Capture the cell that displays the provided text and extract its [x, y] central coordinate. 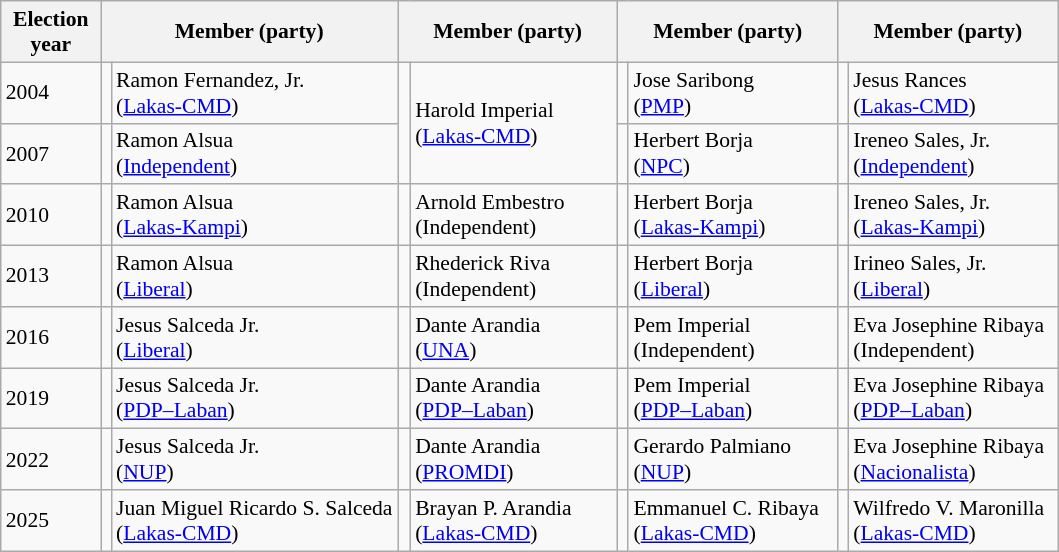
Arnold Embestro(Independent) [514, 216]
Eva Josephine Ribaya(Independent) [953, 338]
Eva Josephine Ribaya(Nacionalista) [953, 460]
2007 [51, 154]
Rhederick Riva(Independent) [514, 276]
Jesus Salceda Jr.(NUP) [254, 460]
2004 [51, 92]
Ramon Alsua(Independent) [254, 154]
Pem Imperial(Independent) [732, 338]
Dante Arandia(UNA) [514, 338]
2019 [51, 398]
Dante Arandia(PDP–Laban) [514, 398]
Dante Arandia(PROMDI) [514, 460]
Gerardo Palmiano(NUP) [732, 460]
Eva Josephine Ribaya(PDP–Laban) [953, 398]
Pem Imperial(PDP–Laban) [732, 398]
Ramon Alsua(Liberal) [254, 276]
Wilfredo V. Maronilla (Lakas-CMD) [953, 520]
2013 [51, 276]
Jesus Salceda Jr.(Liberal) [254, 338]
Jose Saribong(PMP) [732, 92]
Herbert Borja(Lakas-Kampi) [732, 216]
Ramon Alsua(Lakas-Kampi) [254, 216]
2010 [51, 216]
Juan Miguel Ricardo S. Salceda (Lakas-CMD) [254, 520]
Harold Imperial(Lakas-CMD) [514, 123]
Electionyear [51, 32]
Emmanuel C. Ribaya (Lakas-CMD) [732, 520]
Ireneo Sales, Jr.(Lakas-Kampi) [953, 216]
Jesus Rances(Lakas-CMD) [953, 92]
2022 [51, 460]
Ramon Fernandez, Jr.(Lakas-CMD) [254, 92]
2025 [51, 520]
Brayan P. Arandia (Lakas-CMD) [514, 520]
Herbert Borja(NPC) [732, 154]
Jesus Salceda Jr.(PDP–Laban) [254, 398]
Irineo Sales, Jr.(Liberal) [953, 276]
Herbert Borja(Liberal) [732, 276]
Ireneo Sales, Jr.(Independent) [953, 154]
2016 [51, 338]
